For the text-containing cell, return its midpoint in (x, y) coordinate format. 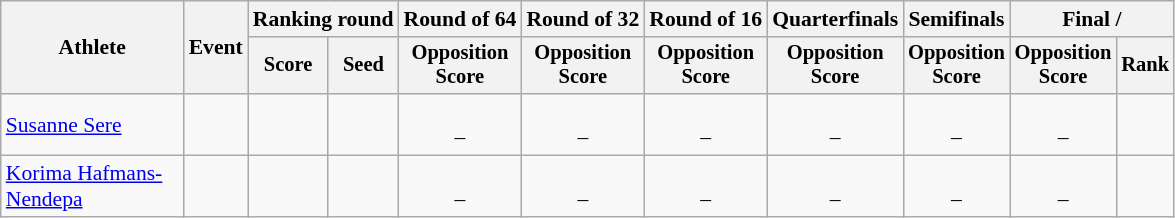
Round of 16 (706, 19)
Score (288, 66)
Round of 32 (582, 19)
Rank (1145, 66)
Korima Hafmans-Nendepa (92, 186)
Event (216, 48)
Final / (1092, 19)
Semifinals (956, 19)
Athlete (92, 48)
Quarterfinals (835, 19)
Seed (363, 66)
Ranking round (324, 19)
Susanne Sere (92, 124)
Round of 64 (460, 19)
